Capture the cell that displays the provided text and extract its [X, Y] central coordinate. 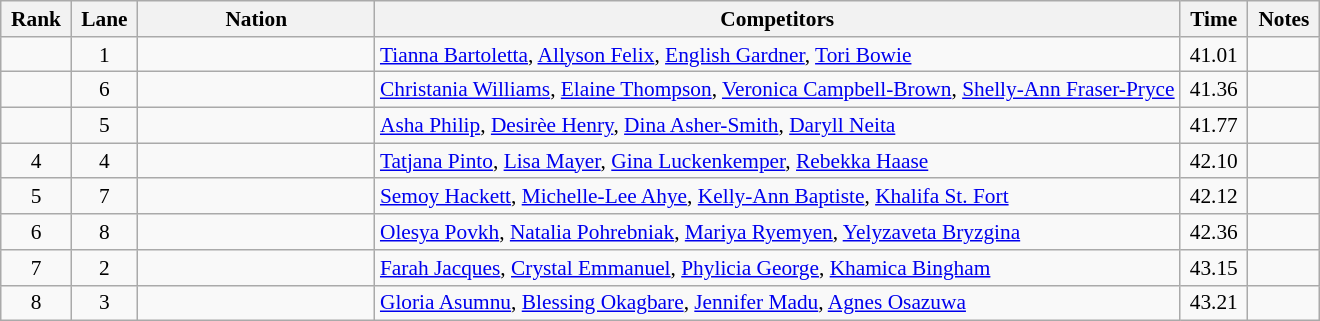
Time [1214, 19]
Lane [104, 19]
42.10 [1214, 161]
Olesya Povkh, Natalia Pohrebniak, Mariya Ryemyen, Yelyzaveta Bryzgina [778, 232]
2 [104, 268]
Asha Philip, Desirèe Henry, Dina Asher-Smith, Daryll Neita [778, 126]
Rank [36, 19]
1 [104, 55]
43.21 [1214, 303]
Semoy Hackett, Michelle-Lee Ahye, Kelly-Ann Baptiste, Khalifa St. Fort [778, 197]
Nation [256, 19]
Gloria Asumnu, Blessing Okagbare, Jennifer Madu, Agnes Osazuwa [778, 303]
42.36 [1214, 232]
Tianna Bartoletta, Allyson Felix, English Gardner, Tori Bowie [778, 55]
Competitors [778, 19]
Tatjana Pinto, Lisa Mayer, Gina Luckenkemper, Rebekka Haase [778, 161]
Christania Williams, Elaine Thompson, Veronica Campbell-Brown, Shelly-Ann Fraser-Pryce [778, 90]
41.01 [1214, 55]
43.15 [1214, 268]
3 [104, 303]
Farah Jacques, Crystal Emmanuel, Phylicia George, Khamica Bingham [778, 268]
42.12 [1214, 197]
41.36 [1214, 90]
Notes [1284, 19]
41.77 [1214, 126]
